Capture the cell that displays the provided text and extract its [X, Y] central coordinate. 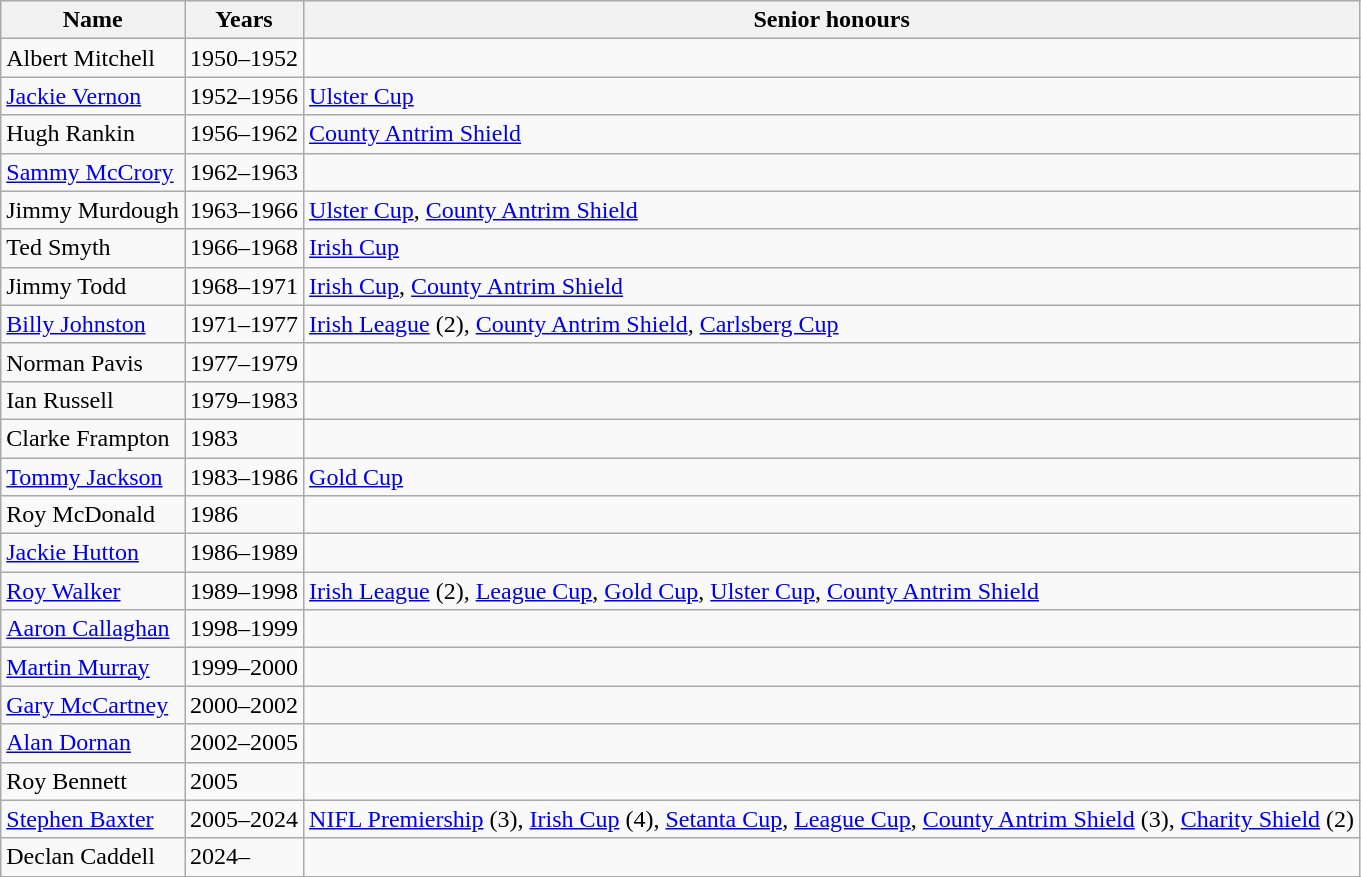
Irish Cup, County Antrim Shield [832, 286]
Jackie Vernon [93, 96]
2002–2005 [244, 743]
2005 [244, 781]
Roy Walker [93, 591]
1986 [244, 515]
Gary McCartney [93, 705]
Martin Murray [93, 667]
Irish Cup [832, 248]
1962–1963 [244, 172]
Stephen Baxter [93, 819]
1986–1989 [244, 553]
Tommy Jackson [93, 477]
County Antrim Shield [832, 134]
2024– [244, 857]
1963–1966 [244, 210]
Roy McDonald [93, 515]
1956–1962 [244, 134]
1999–2000 [244, 667]
1968–1971 [244, 286]
1950–1952 [244, 58]
Hugh Rankin [93, 134]
Irish League (2), County Antrim Shield, Carlsberg Cup [832, 324]
1989–1998 [244, 591]
Aaron Callaghan [93, 629]
Ulster Cup [832, 96]
Declan Caddell [93, 857]
Roy Bennett [93, 781]
Albert Mitchell [93, 58]
Name [93, 20]
Clarke Frampton [93, 438]
Gold Cup [832, 477]
2005–2024 [244, 819]
Jimmy Todd [93, 286]
Years [244, 20]
1952–1956 [244, 96]
Norman Pavis [93, 362]
1971–1977 [244, 324]
Ulster Cup, County Antrim Shield [832, 210]
1979–1983 [244, 400]
Ian Russell [93, 400]
1977–1979 [244, 362]
NIFL Premiership (3), Irish Cup (4), Setanta Cup, League Cup, County Antrim Shield (3), Charity Shield (2) [832, 819]
Billy Johnston [93, 324]
1983 [244, 438]
1998–1999 [244, 629]
2000–2002 [244, 705]
Jackie Hutton [93, 553]
Ted Smyth [93, 248]
Sammy McCrory [93, 172]
Senior honours [832, 20]
1966–1968 [244, 248]
Jimmy Murdough [93, 210]
Irish League (2), League Cup, Gold Cup, Ulster Cup, County Antrim Shield [832, 591]
Alan Dornan [93, 743]
1983–1986 [244, 477]
